Return the (x, y) coordinate for the center point of the cell that contains the specified text.  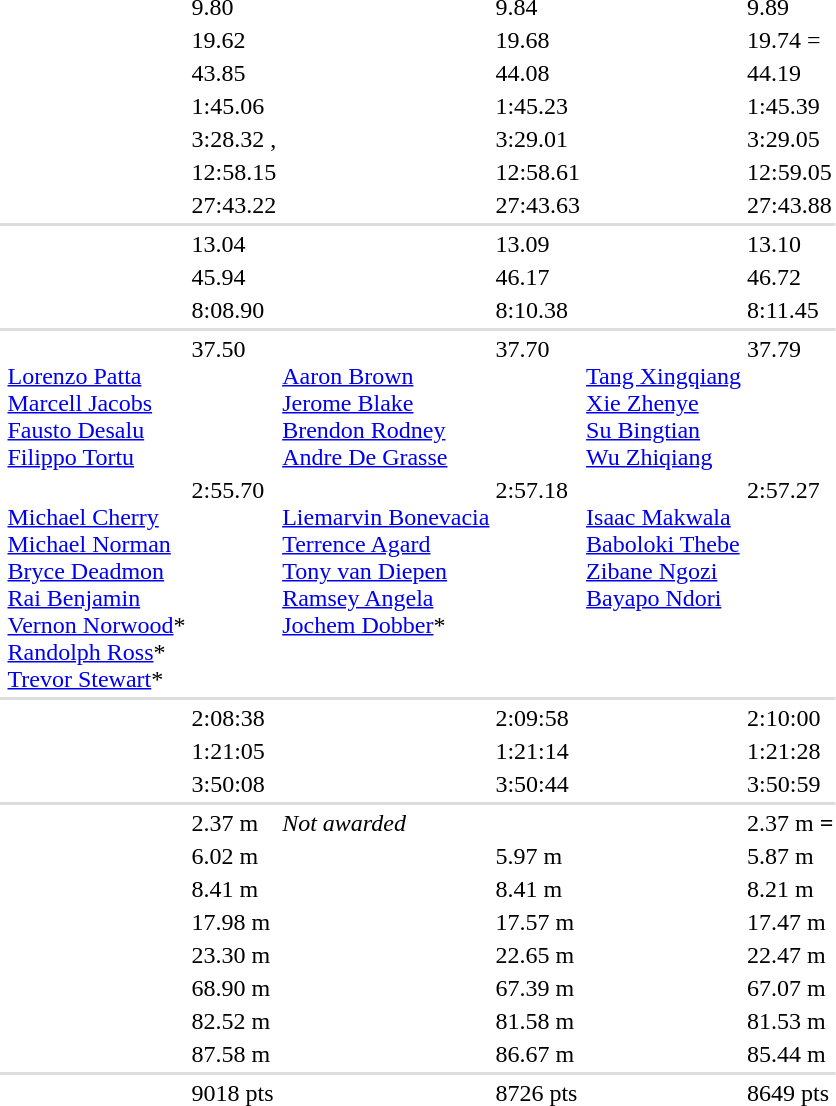
3:29.05 (790, 139)
87.58 m (234, 1054)
67.39 m (538, 988)
Liemarvin BonevaciaTerrence AgardTony van DiepenRamsey AngelaJochem Dobber* (386, 584)
2:09:58 (538, 718)
12:59.05 (790, 172)
82.52 m (234, 1021)
Tang XingqiangXie ZhenyeSu BingtianWu Zhiqiang (664, 403)
1:45.23 (538, 106)
17.57 m (538, 922)
68.90 m (234, 988)
2.37 m = (790, 823)
19.68 (538, 40)
8.21 m (790, 889)
3:50:44 (538, 784)
67.07 m (790, 988)
19.62 (234, 40)
2:57.27 (790, 584)
86.67 m (538, 1054)
13.04 (234, 244)
22.65 m (538, 955)
2:57.18 (538, 584)
19.74 = (790, 40)
27:43.22 (234, 205)
8:10.38 (538, 310)
3:28.32 , (234, 139)
2.37 m (234, 823)
1:21:05 (234, 751)
8:11.45 (790, 310)
13.09 (538, 244)
Michael CherryMichael NormanBryce DeadmonRai BenjaminVernon Norwood*Randolph Ross*Trevor Stewart* (96, 584)
81.53 m (790, 1021)
1:21:28 (790, 751)
13.10 (790, 244)
Aaron BrownJerome BlakeBrendon RodneyAndre De Grasse (386, 403)
5.97 m (538, 856)
27:43.88 (790, 205)
6.02 m (234, 856)
8:08.90 (234, 310)
3:29.01 (538, 139)
37.70 (538, 403)
44.19 (790, 73)
1:45.39 (790, 106)
46.72 (790, 277)
3:50:08 (234, 784)
37.50 (234, 403)
37.79 (790, 403)
45.94 (234, 277)
12:58.61 (538, 172)
17.98 m (234, 922)
23.30 m (234, 955)
43.85 (234, 73)
46.17 (538, 277)
12:58.15 (234, 172)
85.44 m (790, 1054)
2:10:00 (790, 718)
27:43.63 (538, 205)
3:50:59 (790, 784)
1:45.06 (234, 106)
81.58 m (538, 1021)
Lorenzo PattaMarcell JacobsFausto DesaluFilippo Tortu (96, 403)
Not awarded (432, 823)
2:55.70 (234, 584)
22.47 m (790, 955)
5.87 m (790, 856)
17.47 m (790, 922)
1:21:14 (538, 751)
2:08:38 (234, 718)
44.08 (538, 73)
Isaac MakwalaBaboloki ThebeZibane NgoziBayapo Ndori (664, 584)
